For the text-containing cell, return its midpoint in [x, y] coordinate format. 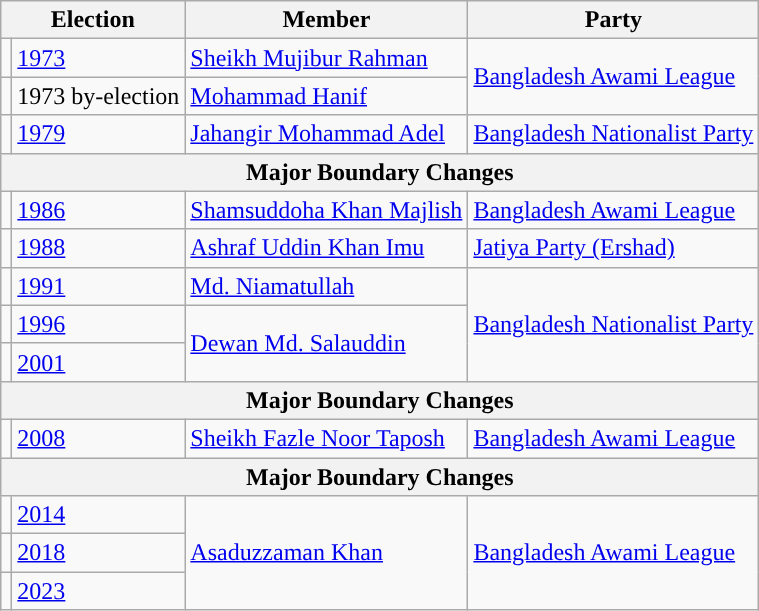
Dewan Md. Salauddin [326, 343]
Election [93, 20]
Md. Niamatullah [326, 286]
1991 [98, 286]
2023 [98, 591]
2008 [98, 438]
Sheikh Mujibur Rahman [326, 58]
Mohammad Hanif [326, 96]
Jatiya Party (Ershad) [614, 248]
1988 [98, 248]
1973 [98, 58]
Party [614, 20]
Sheikh Fazle Noor Taposh [326, 438]
Jahangir Mohammad Adel [326, 134]
1986 [98, 210]
1979 [98, 134]
2014 [98, 515]
1973 by-election [98, 96]
2001 [98, 362]
Member [326, 20]
Ashraf Uddin Khan Imu [326, 248]
2018 [98, 553]
Asaduzzaman Khan [326, 553]
Shamsuddoha Khan Majlish [326, 210]
1996 [98, 324]
